Detect which cell encompasses the target text, then output its [X, Y] center coordinate. 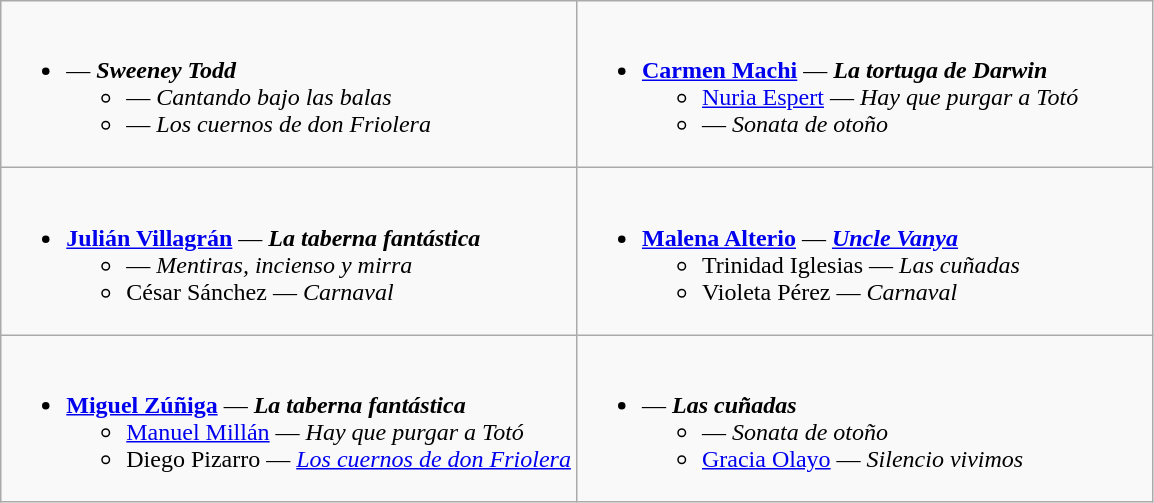
Malena Alterio — Uncle VanyaTrinidad Iglesias — Las cuñadasVioleta Pérez — Carnaval [864, 252]
— Sweeney Todd — Cantando bajo las balas — Los cuernos de don Friolera [289, 84]
Miguel Zúñiga — La taberna fantásticaManuel Millán — Hay que purgar a TotóDiego Pizarro — Los cuernos de don Friolera [289, 418]
Carmen Machi — La tortuga de DarwinNuria Espert — Hay que purgar a Totó — Sonata de otoño [864, 84]
Julián Villagrán — La taberna fantástica — Mentiras, incienso y mirraCésar Sánchez — Carnaval [289, 252]
— Las cuñadas — Sonata de otoñoGracia Olayo — Silencio vivimos [864, 418]
